Find where the given text appears and provide that cell's center as (x, y) coordinate. 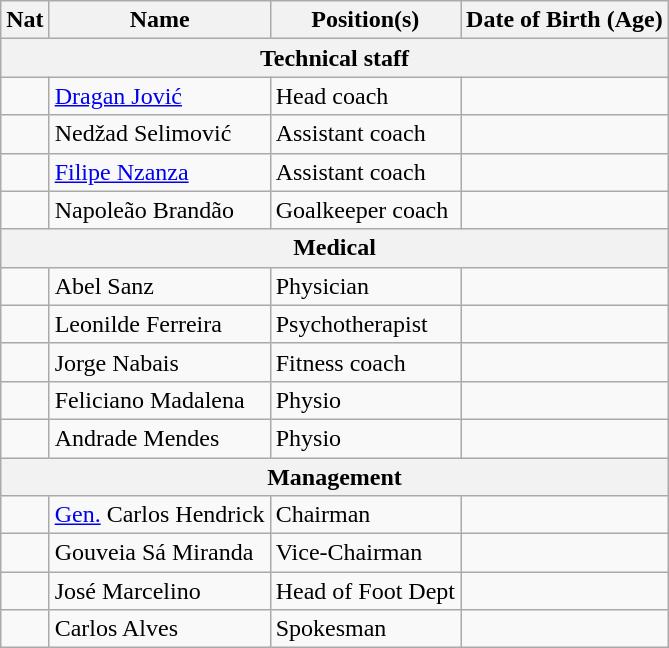
Dragan Jović (160, 96)
Medical (334, 248)
Gen. Carlos Hendrick (160, 515)
Andrade Mendes (160, 438)
Goalkeeper coach (365, 210)
Spokesman (365, 629)
Physician (365, 286)
Management (334, 477)
Feliciano Madalena (160, 400)
Head of Foot Dept (365, 591)
Abel Sanz (160, 286)
Filipe Nzanza (160, 172)
Gouveia Sá Miranda (160, 553)
Chairman (365, 515)
Napoleão Brandão (160, 210)
Carlos Alves (160, 629)
Fitness coach (365, 362)
Position(s) (365, 20)
Date of Birth (Age) (565, 20)
Nedžad Selimović (160, 134)
Leonilde Ferreira (160, 324)
Technical staff (334, 58)
José Marcelino (160, 591)
Psychotherapist (365, 324)
Name (160, 20)
Vice-Chairman (365, 553)
Jorge Nabais (160, 362)
Nat (25, 20)
Head coach (365, 96)
